Return the (X, Y) coordinate for the center point of the cell that contains the specified text.  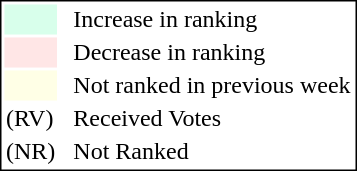
(RV) (30, 119)
Received Votes (212, 119)
Decrease in ranking (212, 53)
Not ranked in previous week (212, 85)
Increase in ranking (212, 19)
(NR) (30, 151)
Not Ranked (212, 151)
